Pinpoint the cell where the given text exists, returning its [x, y] midpoint coordinate. 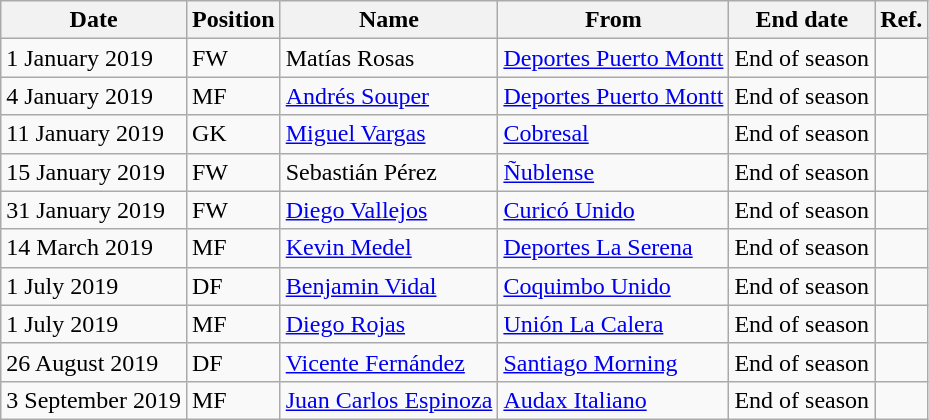
Unión La Calera [614, 324]
End date [802, 20]
31 January 2019 [94, 210]
11 January 2019 [94, 134]
Cobresal [614, 134]
Audax Italiano [614, 400]
1 January 2019 [94, 58]
Juan Carlos Espinoza [389, 400]
Name [389, 20]
3 September 2019 [94, 400]
Ñublense [614, 172]
Kevin Medel [389, 248]
Miguel Vargas [389, 134]
Andrés Souper [389, 96]
Diego Vallejos [389, 210]
26 August 2019 [94, 362]
Vicente Fernández [389, 362]
Matías Rosas [389, 58]
Date [94, 20]
Coquimbo Unido [614, 286]
Curicó Unido [614, 210]
Position [233, 20]
Ref. [902, 20]
Sebastián Pérez [389, 172]
Benjamin Vidal [389, 286]
Deportes La Serena [614, 248]
14 March 2019 [94, 248]
Santiago Morning [614, 362]
From [614, 20]
15 January 2019 [94, 172]
4 January 2019 [94, 96]
Diego Rojas [389, 324]
GK [233, 134]
